Search for the cell housing the specified text and yield its [X, Y] center coordinate. 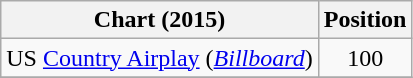
Position [365, 20]
100 [365, 58]
US Country Airplay (Billboard) [160, 58]
Chart (2015) [160, 20]
